Provide the (x, y) coordinate of the cell's center where the given text is located.  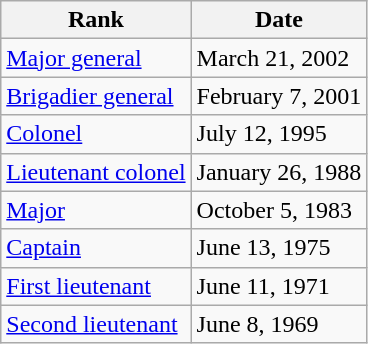
Major general (96, 58)
February 7, 2001 (279, 96)
Colonel (96, 134)
June 8, 1969 (279, 324)
June 11, 1971 (279, 286)
Major (96, 210)
Brigadier general (96, 96)
March 21, 2002 (279, 58)
October 5, 1983 (279, 210)
Rank (96, 20)
First lieutenant (96, 286)
Lieutenant colonel (96, 172)
Date (279, 20)
Captain (96, 248)
Second lieutenant (96, 324)
July 12, 1995 (279, 134)
June 13, 1975 (279, 248)
January 26, 1988 (279, 172)
